Identify which cell holds the provided text, then report its (X, Y) central coordinate. 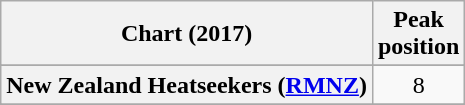
8 (418, 85)
Chart (2017) (187, 34)
Peakposition (418, 34)
New Zealand Heatseekers (RMNZ) (187, 85)
